Output the (x, y) coordinate of the center of the cell containing the given text.  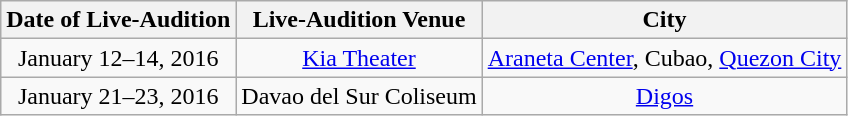
Live-Audition Venue (359, 20)
Davao del Sur Coliseum (359, 96)
Kia Theater (359, 58)
City (664, 20)
Digos (664, 96)
January 12–14, 2016 (118, 58)
Araneta Center, Cubao, Quezon City (664, 58)
Date of Live-Audition (118, 20)
January 21–23, 2016 (118, 96)
